Determine the [x, y] coordinate at the center of the cell enclosing the given text.  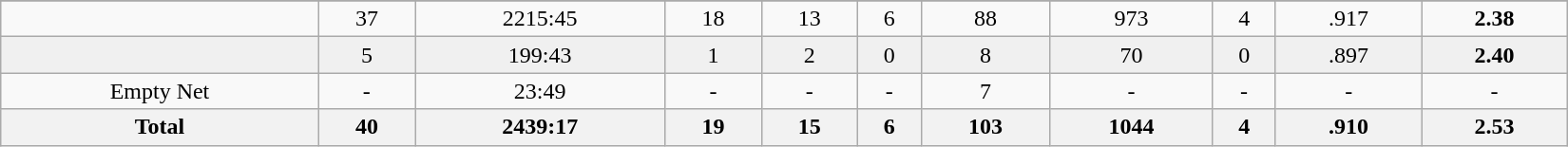
7 [985, 91]
13 [810, 19]
.910 [1348, 127]
15 [810, 127]
199:43 [540, 55]
1 [713, 55]
5 [367, 55]
8 [985, 55]
2215:45 [540, 19]
2.38 [1494, 19]
1044 [1131, 127]
2 [810, 55]
23:49 [540, 91]
2439:17 [540, 127]
19 [713, 127]
.897 [1348, 55]
88 [985, 19]
2.40 [1494, 55]
40 [367, 127]
103 [985, 127]
37 [367, 19]
18 [713, 19]
Empty Net [160, 91]
Total [160, 127]
2.53 [1494, 127]
973 [1131, 19]
.917 [1348, 19]
70 [1131, 55]
